Search for the cell housing the specified text and yield its (x, y) center coordinate. 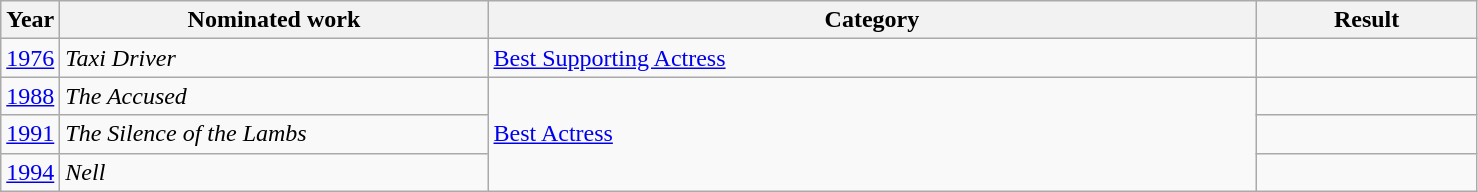
1991 (30, 134)
Best Supporting Actress (872, 58)
1994 (30, 172)
The Silence of the Lambs (274, 134)
Year (30, 20)
1976 (30, 58)
Category (872, 20)
Best Actress (872, 134)
Nominated work (274, 20)
The Accused (274, 96)
Result (1366, 20)
Nell (274, 172)
Taxi Driver (274, 58)
1988 (30, 96)
